Find where the given text appears and provide that cell's center as [x, y] coordinate. 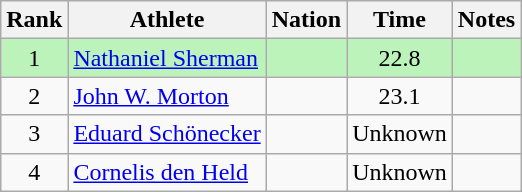
Athlete [167, 20]
Rank [34, 20]
Cornelis den Held [167, 172]
Nation [306, 20]
Notes [486, 20]
23.1 [400, 96]
Eduard Schönecker [167, 134]
4 [34, 172]
1 [34, 58]
22.8 [400, 58]
Time [400, 20]
2 [34, 96]
John W. Morton [167, 96]
Nathaniel Sherman [167, 58]
3 [34, 134]
